From the cell containing the given text, extract its center point as (X, Y) coordinate. 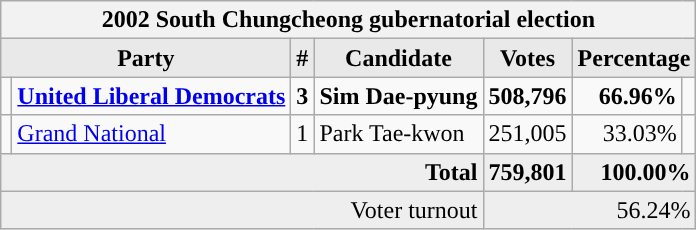
759,801 (528, 172)
66.96% (627, 96)
United Liberal Democrats (152, 96)
33.03% (627, 134)
# (302, 58)
1 (302, 134)
2002 South Chungcheong gubernatorial election (348, 20)
Grand National (152, 134)
Sim Dae-pyung (398, 96)
Total (242, 172)
3 (302, 96)
Park Tae-kwon (398, 134)
100.00% (634, 172)
251,005 (528, 134)
Party (146, 58)
56.24% (590, 210)
Percentage (634, 58)
508,796 (528, 96)
Votes (528, 58)
Voter turnout (242, 210)
Candidate (398, 58)
